Capture the cell that displays the provided text and extract its [x, y] central coordinate. 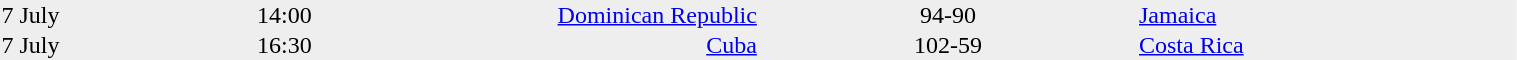
16:30 [285, 45]
Dominican Republic [568, 15]
Jamaica [1328, 15]
94-90 [948, 15]
14:00 [285, 15]
Costa Rica [1328, 45]
Cuba [568, 45]
102-59 [948, 45]
